Return [X, Y] of the center of cell containing provided text 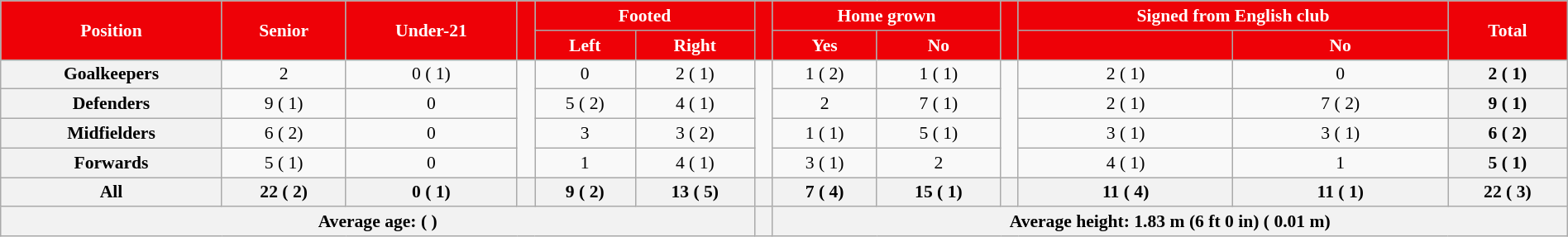
11 ( 1) [1341, 192]
7 ( 4) [825, 192]
Forwards [112, 163]
Midfielders [112, 134]
3 [585, 134]
15 ( 1) [939, 192]
Home grown [887, 16]
Right [695, 45]
Defenders [112, 104]
22 ( 2) [284, 192]
22 ( 3) [1508, 192]
9 ( 2) [585, 192]
1 ( 2) [825, 74]
Senior [284, 30]
Goalkeepers [112, 74]
Footed [644, 16]
5 ( 2) [585, 104]
Yes [825, 45]
11 ( 4) [1126, 192]
Under-21 [432, 30]
Average height: 1.83 m (6 ft 0 in) ( 0.01 m) [1169, 222]
Left [585, 45]
Position [112, 30]
Total [1508, 30]
3 ( 2) [695, 134]
13 ( 5) [695, 192]
7 ( 1) [939, 104]
Signed from English club [1232, 16]
Average age: ( ) [378, 222]
7 ( 2) [1341, 104]
All [112, 192]
